Pinpoint the cell where the given text exists, returning its (x, y) midpoint coordinate. 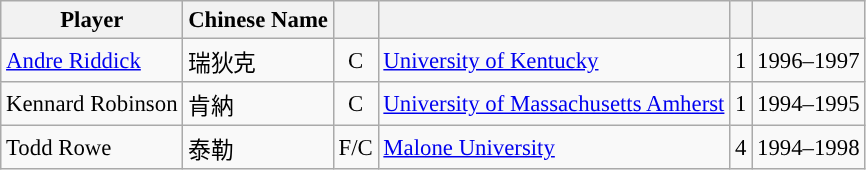
Kennard Robinson (92, 104)
瑞狄克 (258, 61)
1994–1995 (808, 104)
泰勒 (258, 148)
Malone University (554, 148)
1996–1997 (808, 61)
Player (92, 20)
4 (741, 148)
Andre Riddick (92, 61)
F/C (356, 148)
University of Kentucky (554, 61)
University of Massachusetts Amherst (554, 104)
肯納 (258, 104)
1994–1998 (808, 148)
Todd Rowe (92, 148)
Chinese Name (258, 20)
